Locate the cell with the specified text and output its [x, y] center coordinate. 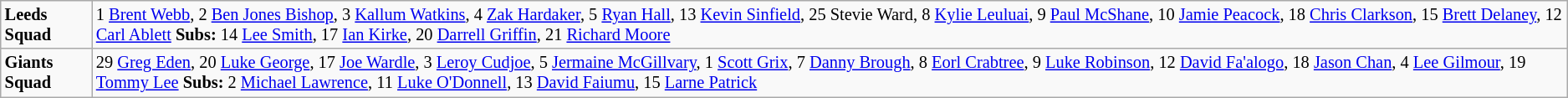
Leeds Squad [47, 24]
Giants Squad [47, 73]
